Detect which cell encompasses the target text, then output its [X, Y] center coordinate. 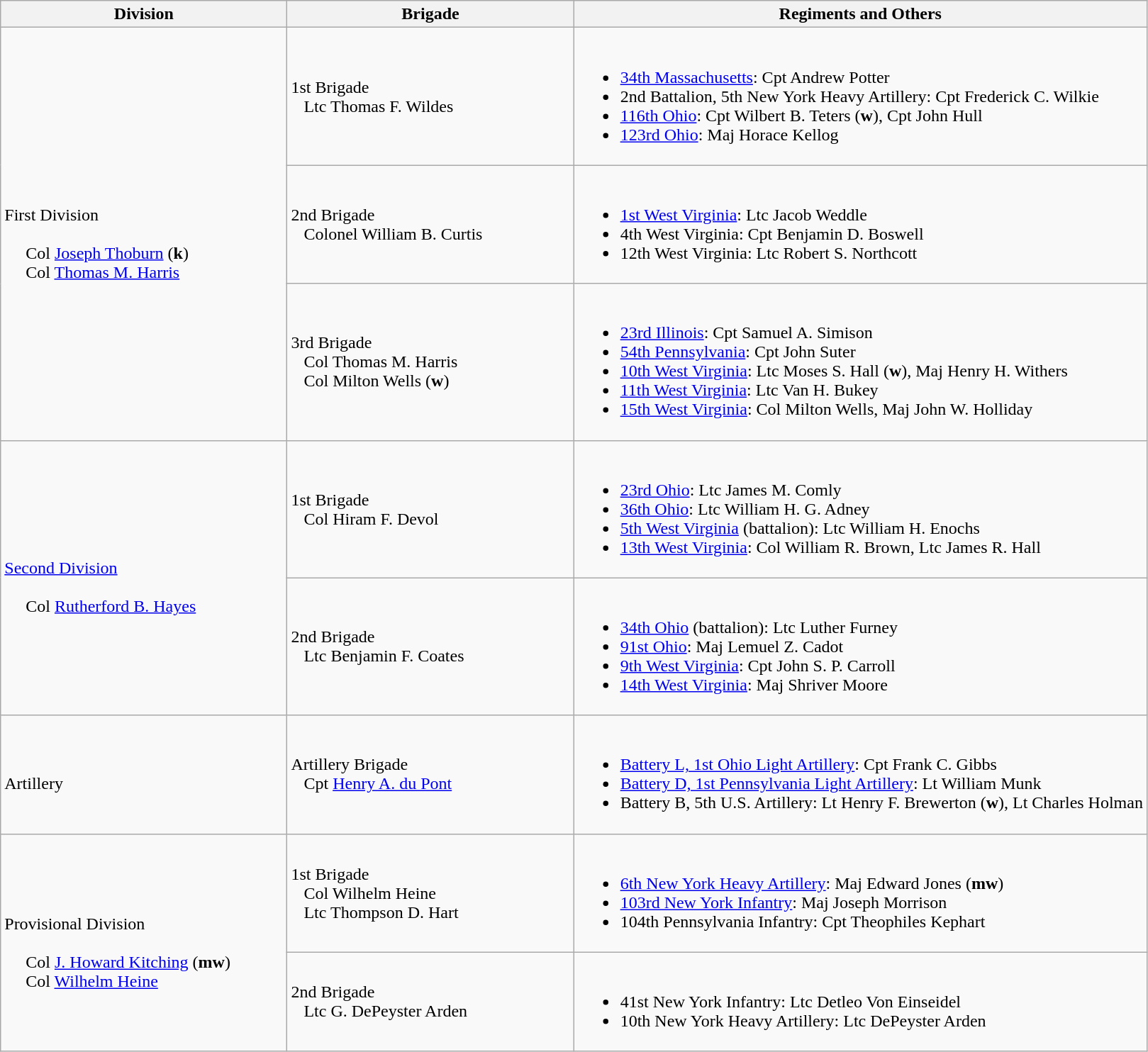
First Division Col Joseph Thoburn (k) Col Thomas M. Harris [144, 234]
2nd Brigade Ltc G. DePeyster Arden [430, 1002]
Division [144, 14]
41st New York Infantry: Ltc Detleo Von Einseidel10th New York Heavy Artillery: Ltc DePeyster Arden [860, 1002]
Regiments and Others [860, 14]
3rd Brigade Col Thomas M. Harris Col Milton Wells (w) [430, 362]
Brigade [430, 14]
Artillery [144, 774]
Second Division Col Rutherford B. Hayes [144, 578]
1st Brigade Ltc Thomas F. Wildes [430, 96]
34th Ohio (battalion): Ltc Luther Furney91st Ohio: Maj Lemuel Z. Cadot9th West Virginia: Cpt John S. P. Carroll14th West Virginia: Maj Shriver Moore [860, 647]
1st West Virginia: Ltc Jacob Weddle4th West Virginia: Cpt Benjamin D. Boswell12th West Virginia: Ltc Robert S. Northcott [860, 224]
1st Brigade Col Wilhelm Heine Ltc Thompson D. Hart [430, 893]
2nd Brigade Colonel William B. Curtis [430, 224]
6th New York Heavy Artillery: Maj Edward Jones (mw)103rd New York Infantry: Maj Joseph Morrison104th Pennsylvania Infantry: Cpt Theophiles Kephart [860, 893]
1st Brigade Col Hiram F. Devol [430, 509]
2nd Brigade Ltc Benjamin F. Coates [430, 647]
Provisional Division Col J. Howard Kitching (mw) Col Wilhelm Heine [144, 943]
Artillery Brigade Cpt Henry A. du Pont [430, 774]
